Identify which cell holds the provided text, then report its [x, y] central coordinate. 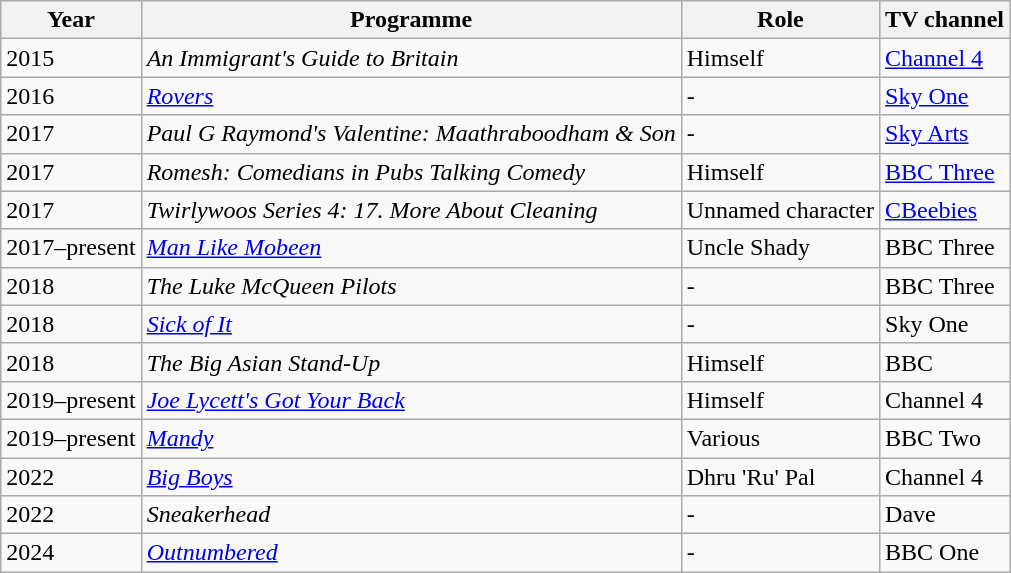
CBeebies [945, 210]
Programme [411, 20]
Man Like Mobeen [411, 248]
Uncle Shady [780, 248]
Role [780, 20]
Dhru 'Ru' Pal [780, 477]
Paul G Raymond's Valentine: Maathraboodham & Son [411, 134]
Outnumbered [411, 553]
Year [71, 20]
Rovers [411, 96]
2015 [71, 58]
2016 [71, 96]
Sky Arts [945, 134]
An Immigrant's Guide to Britain [411, 58]
Big Boys [411, 477]
Unnamed character [780, 210]
TV channel [945, 20]
Dave [945, 515]
BBC [945, 362]
Twirlywoos Series 4: 17. More About Cleaning [411, 210]
Sick of It [411, 324]
The Big Asian Stand-Up [411, 362]
Joe Lycett's Got Your Back [411, 400]
Various [780, 438]
The Luke McQueen Pilots [411, 286]
Sneakerhead [411, 515]
Mandy [411, 438]
BBC One [945, 553]
2024 [71, 553]
2017–present [71, 248]
Romesh: Comedians in Pubs Talking Comedy [411, 172]
BBC Two [945, 438]
